For the text-containing cell, return its midpoint in [X, Y] coordinate format. 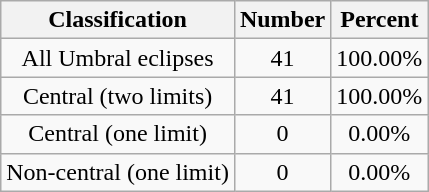
Classification [118, 20]
All Umbral eclipses [118, 58]
Central (one limit) [118, 134]
Central (two limits) [118, 96]
Percent [380, 20]
Number [282, 20]
Non-central (one limit) [118, 172]
